Identify which cell holds the provided text, then report its [X, Y] central coordinate. 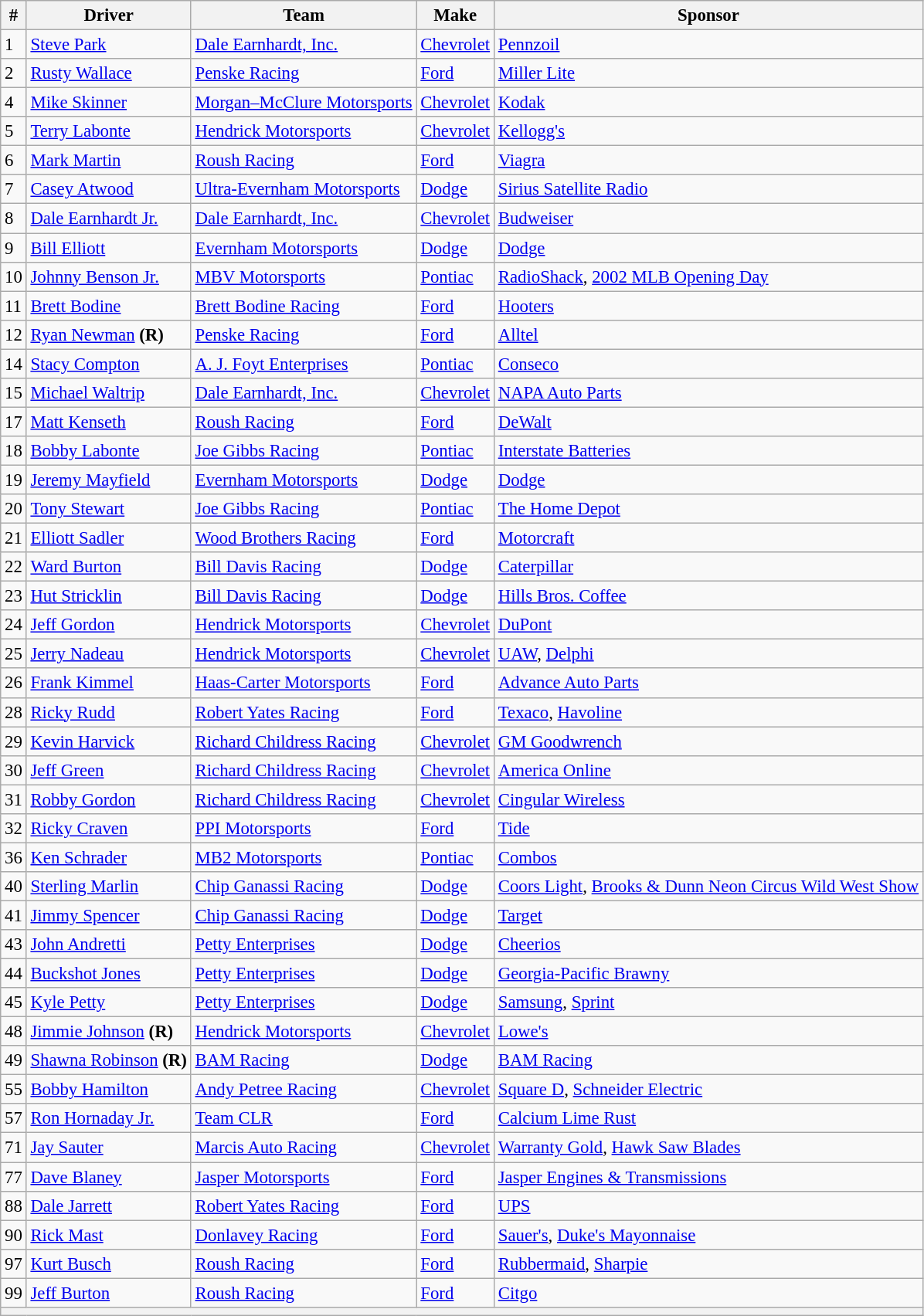
30 [14, 770]
40 [14, 887]
Lowe's [708, 1032]
Terry Labonte [108, 131]
Johnny Benson Jr. [108, 276]
Morgan–McClure Motorsports [304, 103]
Caterpillar [708, 567]
22 [14, 567]
DeWalt [708, 422]
Mike Skinner [108, 103]
Conseco [708, 364]
Jasper Motorsports [304, 1177]
Bill Elliott [108, 248]
24 [14, 625]
Hooters [708, 306]
John Andretti [108, 945]
Jeff Burton [108, 1293]
Cingular Wireless [708, 799]
Make [455, 15]
Rusty Wallace [108, 73]
Jeff Green [108, 770]
11 [14, 306]
Elliott Sadler [108, 538]
Kodak [708, 103]
26 [14, 683]
55 [14, 1090]
Kyle Petty [108, 1002]
Calcium Lime Rust [708, 1119]
97 [14, 1263]
Cheerios [708, 945]
Ken Schrader [108, 857]
7 [14, 189]
Driver [108, 15]
Frank Kimmel [108, 683]
Andy Petree Racing [304, 1090]
18 [14, 451]
99 [14, 1293]
Kurt Busch [108, 1263]
88 [14, 1206]
Budweiser [708, 219]
Jasper Engines & Transmissions [708, 1177]
Tide [708, 829]
Shawna Robinson (R) [108, 1060]
Jerry Nadeau [108, 654]
31 [14, 799]
Bobby Hamilton [108, 1090]
DuPont [708, 625]
# [14, 15]
Warranty Gold, Hawk Saw Blades [708, 1148]
Wood Brothers Racing [304, 538]
A. J. Foyt Enterprises [304, 364]
20 [14, 509]
Marcis Auto Racing [304, 1148]
Robby Gordon [108, 799]
Casey Atwood [108, 189]
Stacy Compton [108, 364]
6 [14, 161]
Team [304, 15]
90 [14, 1235]
45 [14, 1002]
49 [14, 1060]
Pennzoil [708, 45]
23 [14, 596]
Dave Blaney [108, 1177]
Ricky Rudd [108, 712]
Jeff Gordon [108, 625]
57 [14, 1119]
America Online [708, 770]
Rick Mast [108, 1235]
MB2 Motorsports [304, 857]
Dale Jarrett [108, 1206]
Rubbermaid, Sharpie [708, 1263]
Matt Kenseth [108, 422]
Target [708, 915]
Combos [708, 857]
Jimmy Spencer [108, 915]
Brett Bodine Racing [304, 306]
Hills Bros. Coffee [708, 596]
21 [14, 538]
Georgia-Pacific Brawny [708, 974]
Ryan Newman (R) [108, 334]
NAPA Auto Parts [708, 393]
Samsung, Sprint [708, 1002]
Hut Stricklin [108, 596]
15 [14, 393]
43 [14, 945]
Tony Stewart [108, 509]
Dale Earnhardt Jr. [108, 219]
28 [14, 712]
Sponsor [708, 15]
32 [14, 829]
Miller Lite [708, 73]
Ultra-Evernham Motorsports [304, 189]
Texaco, Havoline [708, 712]
Sterling Marlin [108, 887]
The Home Depot [708, 509]
12 [14, 334]
UPS [708, 1206]
Alltel [708, 334]
Interstate Batteries [708, 451]
Steve Park [108, 45]
Haas-Carter Motorsports [304, 683]
Sauer's, Duke's Mayonnaise [708, 1235]
Bobby Labonte [108, 451]
1 [14, 45]
4 [14, 103]
RadioShack, 2002 MLB Opening Day [708, 276]
Buckshot Jones [108, 974]
PPI Motorsports [304, 829]
19 [14, 480]
Advance Auto Parts [708, 683]
Citgo [708, 1293]
10 [14, 276]
Michael Waltrip [108, 393]
MBV Motorsports [304, 276]
5 [14, 131]
9 [14, 248]
Coors Light, Brooks & Dunn Neon Circus Wild West Show [708, 887]
Team CLR [304, 1119]
14 [14, 364]
Ward Burton [108, 567]
Ron Hornaday Jr. [108, 1119]
Jay Sauter [108, 1148]
48 [14, 1032]
17 [14, 422]
Viagra [708, 161]
GM Goodwrench [708, 741]
Jimmie Johnson (R) [108, 1032]
UAW, Delphi [708, 654]
25 [14, 654]
Motorcraft [708, 538]
36 [14, 857]
2 [14, 73]
29 [14, 741]
8 [14, 219]
Kevin Harvick [108, 741]
71 [14, 1148]
Brett Bodine [108, 306]
Ricky Craven [108, 829]
44 [14, 974]
Kellogg's [708, 131]
Mark Martin [108, 161]
Jeremy Mayfield [108, 480]
77 [14, 1177]
41 [14, 915]
Square D, Schneider Electric [708, 1090]
Sirius Satellite Radio [708, 189]
Donlavey Racing [304, 1235]
